For the text-containing cell, return its midpoint in [X, Y] coordinate format. 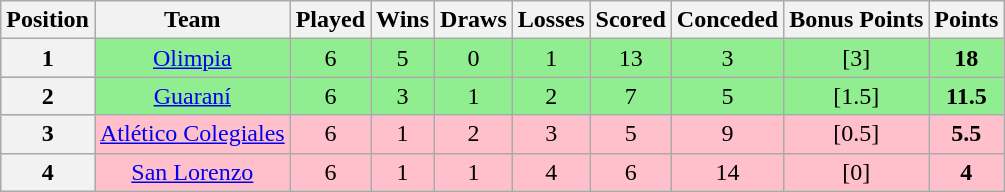
Position [48, 20]
Guaraní [192, 96]
Wins [403, 20]
Atlético Colegiales [192, 134]
7 [630, 96]
Conceded [727, 20]
Points [966, 20]
11.5 [966, 96]
Bonus Points [856, 20]
Team [192, 20]
Played [330, 20]
[1.5] [856, 96]
18 [966, 58]
9 [727, 134]
San Lorenzo [192, 172]
14 [727, 172]
[0.5] [856, 134]
[0] [856, 172]
Draws [474, 20]
0 [474, 58]
[3] [856, 58]
5.5 [966, 134]
Olimpia [192, 58]
Losses [551, 20]
13 [630, 58]
Scored [630, 20]
